Output the [x, y] coordinate of the center of the cell containing the given text.  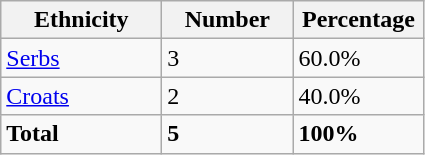
Ethnicity [82, 20]
60.0% [358, 58]
5 [228, 134]
Number [228, 20]
100% [358, 134]
Total [82, 134]
Serbs [82, 58]
Croats [82, 96]
40.0% [358, 96]
3 [228, 58]
Percentage [358, 20]
2 [228, 96]
